Provide the [X, Y] coordinate of the cell's center where the given text is located.  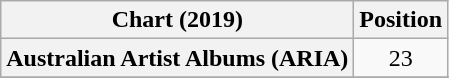
Position [401, 20]
23 [401, 58]
Australian Artist Albums (ARIA) [178, 58]
Chart (2019) [178, 20]
